Locate the cell with the specified text and output its [X, Y] center coordinate. 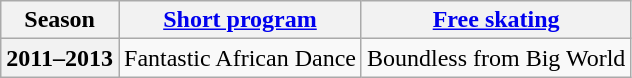
Short program [240, 20]
Free skating [496, 20]
2011–2013 [60, 58]
Boundless from Big World [496, 58]
Fantastic African Dance [240, 58]
Season [60, 20]
